Scan for the cell matching the given text and deliver its [X, Y] coordinate at center. 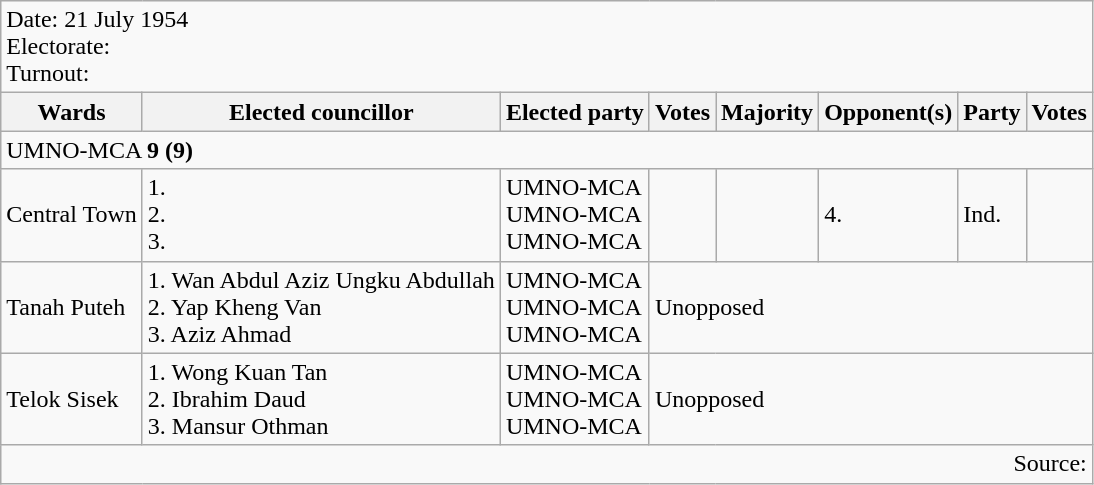
Ind. [992, 215]
Telok Sisek [72, 399]
Source: [547, 464]
1. Wong Kuan Tan2. Ibrahim Daud3. Mansur Othman [321, 399]
Majority [768, 112]
Opponent(s) [888, 112]
Central Town [72, 215]
Date: 21 July 1954Electorate: Turnout: [547, 47]
1.2.3. [321, 215]
1. Wan Abdul Aziz Ungku Abdullah2. Yap Kheng Van3. Aziz Ahmad [321, 307]
Elected councillor [321, 112]
Wards [72, 112]
4. [888, 215]
Party [992, 112]
Tanah Puteh [72, 307]
Elected party [574, 112]
UMNO-MCA 9 (9) [547, 150]
